Return the [x, y] coordinate for the center point of the cell that contains the specified text.  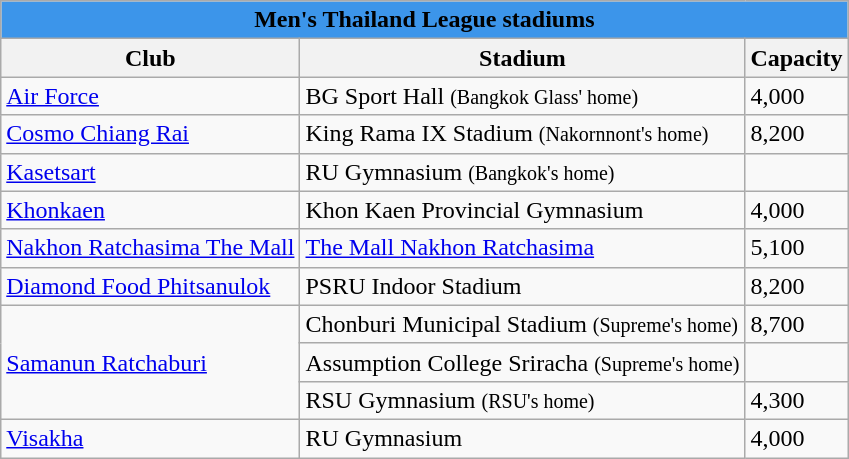
Kasetsart [150, 172]
Capacity [796, 58]
Nakhon Ratchasima The Mall [150, 248]
Chonburi Municipal Stadium (Supreme's home) [522, 324]
RU Gymnasium (Bangkok's home) [522, 172]
Men's Thailand League stadiums [424, 20]
Diamond Food Phitsanulok [150, 286]
Samanun Ratchaburi [150, 362]
Assumption College Sriracha (Supreme's home) [522, 362]
King Rama IX Stadium (Nakornnont's home) [522, 134]
Khon Kaen Provincial Gymnasium [522, 210]
Khonkaen [150, 210]
RU Gymnasium [522, 438]
PSRU Indoor Stadium [522, 286]
4,300 [796, 400]
Stadium [522, 58]
The Mall Nakhon Ratchasima [522, 248]
RSU Gymnasium (RSU's home) [522, 400]
Cosmo Chiang Rai [150, 134]
Visakha [150, 438]
Club [150, 58]
Air Force [150, 96]
BG Sport Hall (Bangkok Glass' home) [522, 96]
8,700 [796, 324]
5,100 [796, 248]
